Find where the given text appears and provide that cell's center as [X, Y] coordinate. 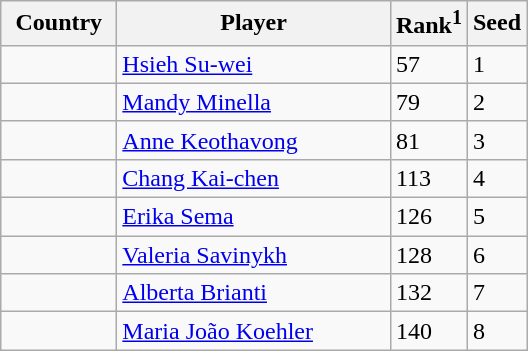
Maria João Koehler [254, 331]
Anne Keothavong [254, 140]
Hsieh Su-wei [254, 64]
Rank1 [428, 24]
79 [428, 102]
8 [496, 331]
128 [428, 255]
6 [496, 255]
1 [496, 64]
Alberta Brianti [254, 293]
Seed [496, 24]
7 [496, 293]
5 [496, 217]
Chang Kai-chen [254, 178]
Player [254, 24]
81 [428, 140]
126 [428, 217]
57 [428, 64]
140 [428, 331]
Valeria Savinykh [254, 255]
Country [59, 24]
Erika Sema [254, 217]
Mandy Minella [254, 102]
2 [496, 102]
3 [496, 140]
4 [496, 178]
132 [428, 293]
113 [428, 178]
